Determine the [X, Y] coordinate at the center of the cell enclosing the given text.  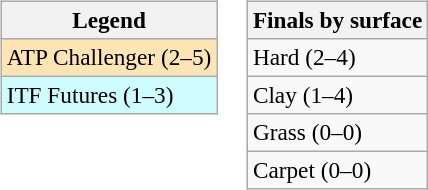
ITF Futures (1–3) [108, 95]
Legend [108, 20]
Clay (1–4) [337, 95]
Carpet (0–0) [337, 171]
ATP Challenger (2–5) [108, 57]
Grass (0–0) [337, 133]
Finals by surface [337, 20]
Hard (2–4) [337, 57]
